Provide the (x, y) coordinate of the cell's center where the given text is located.  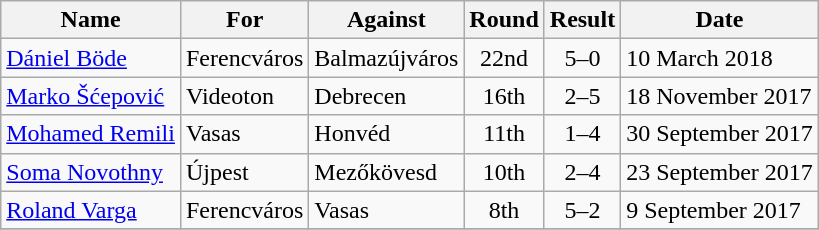
Honvéd (386, 134)
Against (386, 20)
Dániel Böde (91, 58)
Date (720, 20)
1–4 (582, 134)
Name (91, 20)
5–2 (582, 210)
For (244, 20)
22nd (504, 58)
9 September 2017 (720, 210)
Round (504, 20)
2–4 (582, 172)
Balmazújváros (386, 58)
18 November 2017 (720, 96)
8th (504, 210)
Result (582, 20)
Videoton (244, 96)
Újpest (244, 172)
Marko Šćepović (91, 96)
16th (504, 96)
2–5 (582, 96)
10 March 2018 (720, 58)
10th (504, 172)
23 September 2017 (720, 172)
5–0 (582, 58)
Debrecen (386, 96)
30 September 2017 (720, 134)
Roland Varga (91, 210)
Mezőkövesd (386, 172)
11th (504, 134)
Soma Novothny (91, 172)
Mohamed Remili (91, 134)
